From the cell containing the given text, extract its center point as [X, Y] coordinate. 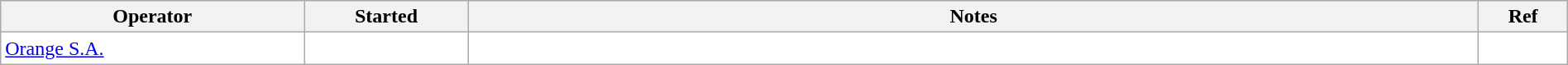
Ref [1523, 17]
Notes [973, 17]
Started [386, 17]
Orange S.A. [152, 48]
Operator [152, 17]
